Extract the [X, Y] coordinate from the center of the cell holding the provided text.  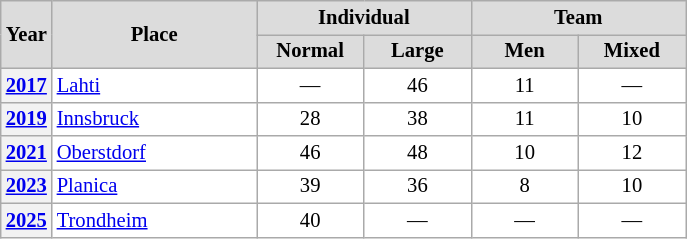
12 [632, 153]
2023 [26, 186]
Innsbruck [154, 119]
2017 [26, 85]
Trondheim [154, 220]
Team [578, 17]
Large [418, 51]
Individual [363, 17]
Oberstdorf [154, 153]
2025 [26, 220]
2021 [26, 153]
Normal [310, 51]
8 [524, 186]
2019 [26, 119]
Place [154, 34]
36 [418, 186]
39 [310, 186]
Planica [154, 186]
Year [26, 34]
Men [524, 51]
48 [418, 153]
Lahti [154, 85]
Mixed [632, 51]
40 [310, 220]
28 [310, 119]
38 [418, 119]
